Output the (x, y) coordinate of the center of the cell containing the given text.  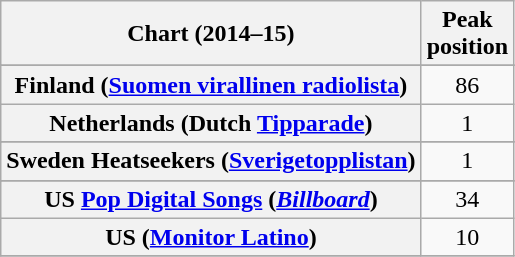
Peakposition (467, 34)
US Pop Digital Songs (Billboard) (211, 199)
Finland (Suomen virallinen radiolista) (211, 85)
Sweden Heatseekers (Sverigetopplistan) (211, 161)
10 (467, 237)
Netherlands (Dutch Tipparade) (211, 123)
34 (467, 199)
86 (467, 85)
Chart (2014–15) (211, 34)
US (Monitor Latino) (211, 237)
